Pinpoint the cell where the given text exists, returning its (X, Y) midpoint coordinate. 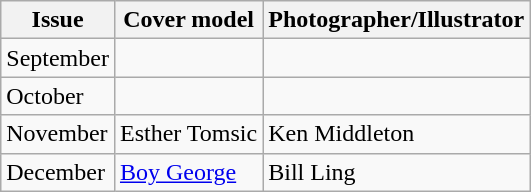
September (58, 58)
Cover model (188, 20)
October (58, 96)
Issue (58, 20)
Bill Ling (396, 172)
Boy George (188, 172)
Photographer/Illustrator (396, 20)
December (58, 172)
November (58, 134)
Esther Tomsic (188, 134)
Ken Middleton (396, 134)
